Pinpoint the cell where the given text exists, returning its (X, Y) midpoint coordinate. 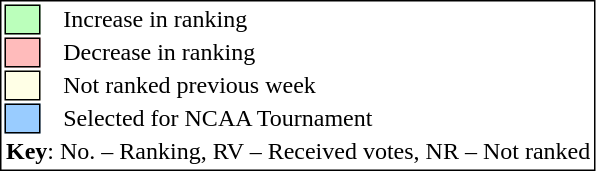
Selected for NCAA Tournament (327, 119)
Not ranked previous week (327, 85)
Key: No. – Ranking, RV – Received votes, NR – Not ranked (298, 151)
Increase in ranking (327, 19)
Decrease in ranking (327, 53)
